Output the (x, y) coordinate of the center of the cell containing the given text.  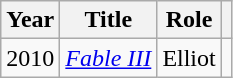
Year (30, 20)
2010 (30, 58)
Title (108, 20)
Fable III (108, 58)
Elliot (189, 58)
Role (189, 20)
